Return [x, y] of the center of cell containing provided text 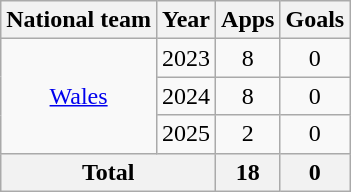
2025 [186, 134]
2024 [186, 96]
Total [108, 172]
Year [186, 20]
Wales [79, 96]
18 [248, 172]
2 [248, 134]
Goals [315, 20]
Apps [248, 20]
2023 [186, 58]
National team [79, 20]
